Determine the [X, Y] coordinate at the center of the cell enclosing the given text.  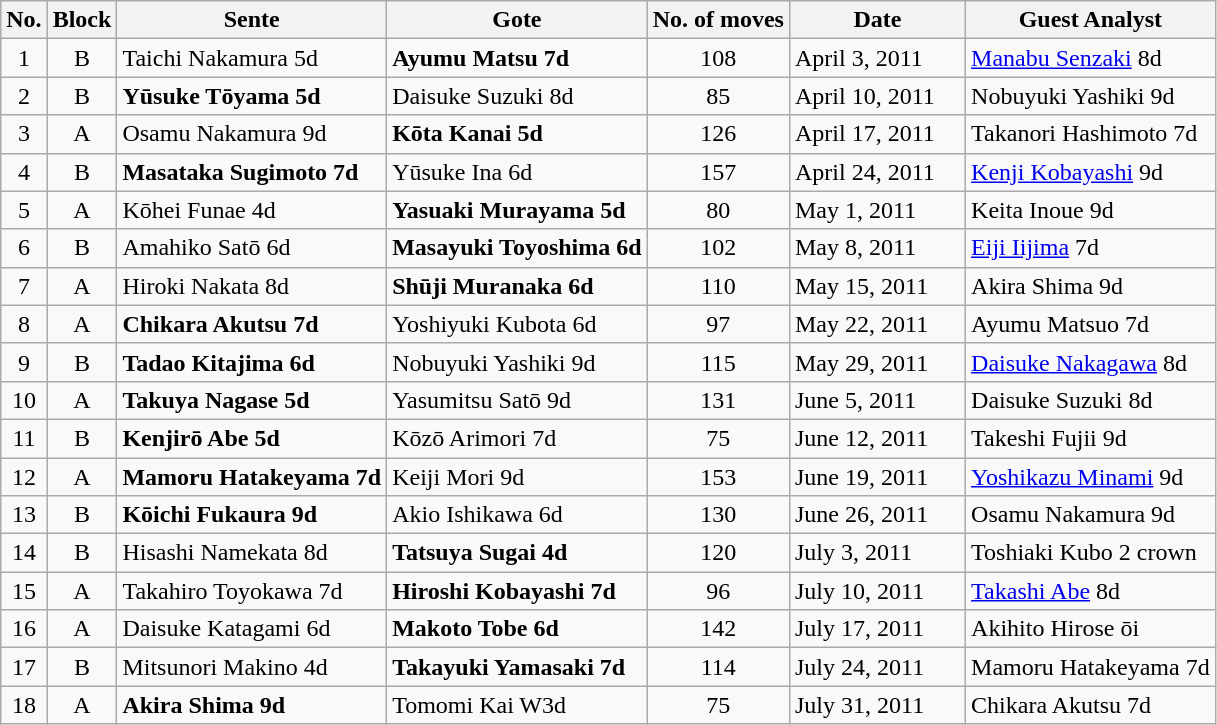
Sente [252, 20]
May 15, 2011 [877, 286]
Tomomi Kai W3d [517, 705]
Ayumu Matsuo 7d [1091, 324]
Keiji Mori 9d [517, 477]
Tatsuya Sugai 4d [517, 553]
4 [24, 172]
157 [718, 172]
Kōta Kanai 5d [517, 134]
Date [877, 20]
15 [24, 591]
Yūsuke Tōyama 5d [252, 96]
131 [718, 400]
Takeshi Fujii 9d [1091, 438]
Kenjirō Abe 5d [252, 438]
May 29, 2011 [877, 362]
Yoshiyuki Kubota 6d [517, 324]
11 [24, 438]
Takayuki Yamasaki 7d [517, 667]
Yasuaki Murayama 5d [517, 210]
Block [82, 20]
June 19, 2011 [877, 477]
5 [24, 210]
126 [718, 134]
Masataka Sugimoto 7d [252, 172]
3 [24, 134]
Kenji Kobayashi 9d [1091, 172]
Manabu Senzaki 8d [1091, 58]
9 [24, 362]
120 [718, 553]
108 [718, 58]
May 22, 2011 [877, 324]
7 [24, 286]
Taichi Nakamura 5d [252, 58]
June 26, 2011 [877, 515]
Guest Analyst [1091, 20]
July 17, 2011 [877, 629]
14 [24, 553]
130 [718, 515]
Takuya Nagase 5d [252, 400]
Hisashi Namekata 8d [252, 553]
July 10, 2011 [877, 591]
85 [718, 96]
153 [718, 477]
Daisuke Nakagawa 8d [1091, 362]
17 [24, 667]
Hiroki Nakata 8d [252, 286]
Daisuke Katagami 6d [252, 629]
Yasumitsu Satō 9d [517, 400]
142 [718, 629]
Gote [517, 20]
Eiji Iijima 7d [1091, 248]
Masayuki Toyoshima 6d [517, 248]
97 [718, 324]
6 [24, 248]
Ayumu Matsu 7d [517, 58]
July 24, 2011 [877, 667]
12 [24, 477]
Shūji Muranaka 6d [517, 286]
110 [718, 286]
8 [24, 324]
13 [24, 515]
May 8, 2011 [877, 248]
Kōzō Arimori 7d [517, 438]
Kōichi Fukaura 9d [252, 515]
Takanori Hashimoto 7d [1091, 134]
April 3, 2011 [877, 58]
Amahiko Satō 6d [252, 248]
Akihito Hirose ōi [1091, 629]
July 31, 2011 [877, 705]
Akio Ishikawa 6d [517, 515]
Takashi Abe 8d [1091, 591]
16 [24, 629]
18 [24, 705]
Toshiaki Kubo 2 crown [1091, 553]
May 1, 2011 [877, 210]
July 3, 2011 [877, 553]
Yoshikazu Minami 9d [1091, 477]
April 17, 2011 [877, 134]
No. of moves [718, 20]
No. [24, 20]
April 10, 2011 [877, 96]
80 [718, 210]
Mitsunori Makino 4d [252, 667]
96 [718, 591]
June 5, 2011 [877, 400]
Yūsuke Ina 6d [517, 172]
10 [24, 400]
April 24, 2011 [877, 172]
2 [24, 96]
Hiroshi Kobayashi 7d [517, 591]
115 [718, 362]
Takahiro Toyokawa 7d [252, 591]
114 [718, 667]
Makoto Tobe 6d [517, 629]
Tadao Kitajima 6d [252, 362]
June 12, 2011 [877, 438]
Kōhei Funae 4d [252, 210]
Keita Inoue 9d [1091, 210]
1 [24, 58]
102 [718, 248]
